Detect which cell encompasses the target text, then output its [X, Y] center coordinate. 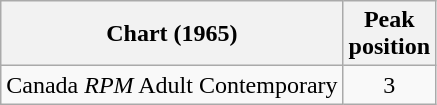
3 [389, 85]
Canada RPM Adult Contemporary [172, 85]
Peakposition [389, 34]
Chart (1965) [172, 34]
